Return (X, Y) of the center of cell containing provided text 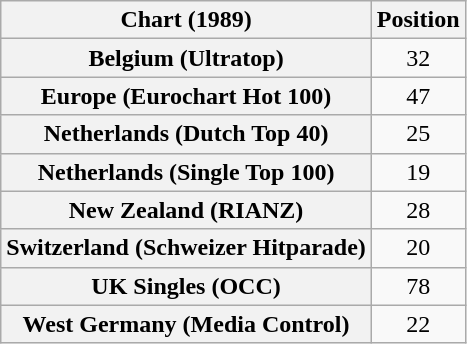
Chart (1989) (186, 20)
25 (418, 134)
UK Singles (OCC) (186, 286)
28 (418, 210)
Netherlands (Single Top 100) (186, 172)
New Zealand (RIANZ) (186, 210)
20 (418, 248)
Belgium (Ultratop) (186, 58)
78 (418, 286)
Position (418, 20)
47 (418, 96)
Netherlands (Dutch Top 40) (186, 134)
22 (418, 324)
32 (418, 58)
Switzerland (Schweizer Hitparade) (186, 248)
19 (418, 172)
Europe (Eurochart Hot 100) (186, 96)
West Germany (Media Control) (186, 324)
